Extract the [x, y] coordinate from the center of the cell holding the provided text.  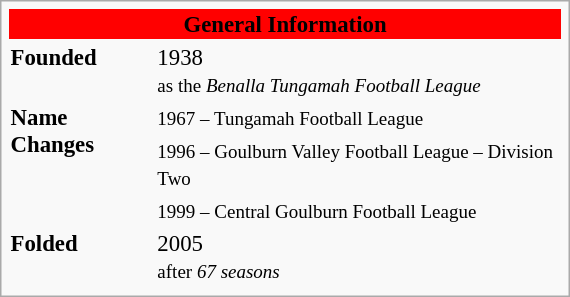
2005after 67 seasons [358, 256]
1967 – Tungamah Football League [358, 117]
Folded [81, 256]
1999 – Central Goulburn Football League [358, 210]
Name Changes [81, 164]
1938as the Benalla Tungamah Football League [358, 70]
1996 – Goulburn Valley Football League – Division Two [358, 164]
General Information [285, 24]
Founded [81, 70]
